Detect which cell encompasses the target text, then output its (X, Y) center coordinate. 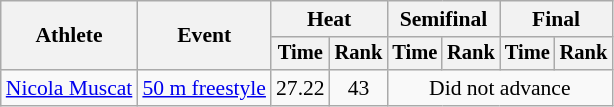
Heat (329, 19)
27.22 (300, 88)
50 m freestyle (204, 88)
43 (359, 88)
Semifinal (443, 19)
Nicola Muscat (70, 88)
Event (204, 36)
Did not advance (500, 88)
Final (556, 19)
Athlete (70, 36)
